Output the [x, y] coordinate of the center of the cell containing the given text.  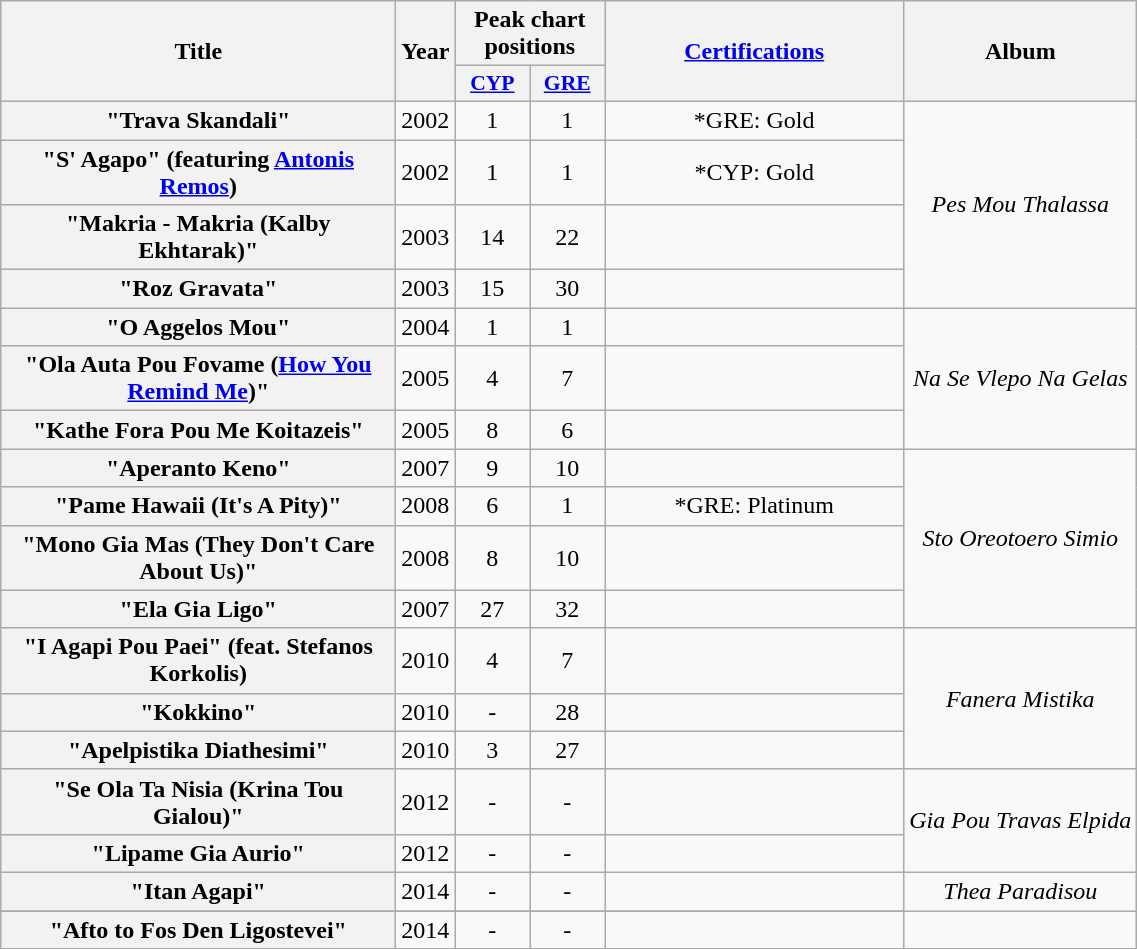
2004 [426, 327]
15 [492, 289]
"S' Agapo" (featuring Antonis Remos) [198, 172]
"Se Ola Ta Nisia (Krina Tou Gialou)" [198, 802]
"Itan Agapi" [198, 891]
*CYP: Gold [754, 172]
"Roz Gravata" [198, 289]
Album [1020, 52]
"Aperanto Keno" [198, 468]
"Pame Hawaii (It's A Pity)" [198, 506]
32 [568, 609]
"Apelpistika Diathesimi" [198, 750]
"Mono Gia Mas (They Don't Care About Us)" [198, 558]
*GRE: Gold [754, 120]
"O Aggelos Mou" [198, 327]
"Makria - Makria (Kalby Ekhtarak)" [198, 238]
14 [492, 238]
"Ola Auta Pou Fovame (How You Remind Me)" [198, 378]
"Afto to Fos Den Ligostevei" [198, 929]
CYP [492, 84]
Title [198, 52]
"Ela Gia Ligo" [198, 609]
9 [492, 468]
30 [568, 289]
22 [568, 238]
"Lipame Gia Aurio" [198, 853]
Peak chart positions [530, 34]
"I Agapi Pou Paei" (feat. Stefanos Korkolis) [198, 660]
Gia Pou Travas Elpida [1020, 820]
Na Se Vlepo Na Gelas [1020, 378]
"Trava Skandali" [198, 120]
Thea Paradisou [1020, 891]
GRE [568, 84]
"Kathe Fora Pou Me Koitazeis" [198, 430]
28 [568, 712]
"Kokkino" [198, 712]
Certifications [754, 52]
3 [492, 750]
*GRE: Platinum [754, 506]
Pes Mou Thalassa [1020, 204]
Sto Oreotoero Simio [1020, 538]
Year [426, 52]
Fanera Mistika [1020, 698]
